Capture the cell that displays the provided text and extract its [x, y] central coordinate. 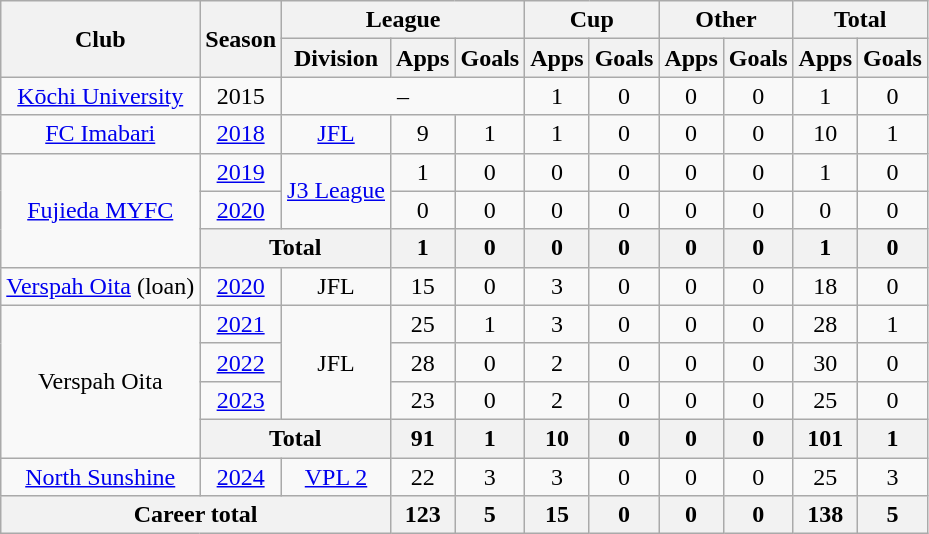
Verspah Oita (loan) [100, 286]
2018 [241, 134]
101 [825, 438]
18 [825, 286]
2022 [241, 362]
Fujieda MYFC [100, 210]
123 [423, 515]
League [404, 20]
23 [423, 400]
30 [825, 362]
Division [336, 58]
Season [241, 39]
2015 [241, 96]
FC Imabari [100, 134]
– [404, 96]
138 [825, 515]
North Sunshine [100, 477]
2021 [241, 324]
Verspah Oita [100, 381]
Kōchi University [100, 96]
Club [100, 39]
Other [726, 20]
Career total [196, 515]
2023 [241, 400]
22 [423, 477]
9 [423, 134]
J3 League [336, 191]
Cup [592, 20]
2024 [241, 477]
2019 [241, 172]
91 [423, 438]
VPL 2 [336, 477]
